Return (X, Y) of the center of cell containing provided text 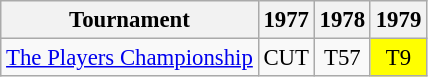
1977 (286, 20)
Tournament (130, 20)
CUT (286, 58)
T57 (342, 58)
1978 (342, 20)
T9 (398, 58)
1979 (398, 20)
The Players Championship (130, 58)
